Determine the (x, y) coordinate at the center of the cell enclosing the given text.  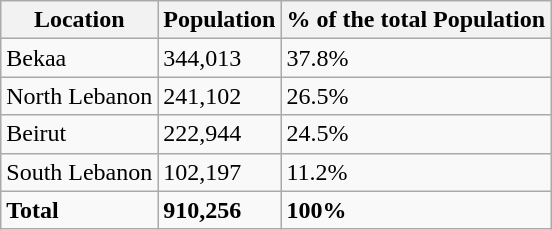
37.8% (416, 58)
222,944 (220, 134)
Population (220, 20)
Bekaa (80, 58)
Location (80, 20)
100% (416, 210)
26.5% (416, 96)
North Lebanon (80, 96)
344,013 (220, 58)
% of the total Population (416, 20)
102,197 (220, 172)
241,102 (220, 96)
24.5% (416, 134)
Beirut (80, 134)
910,256 (220, 210)
South Lebanon (80, 172)
11.2% (416, 172)
Total (80, 210)
